Provide the (x, y) coordinate of the cell's center where the given text is located.  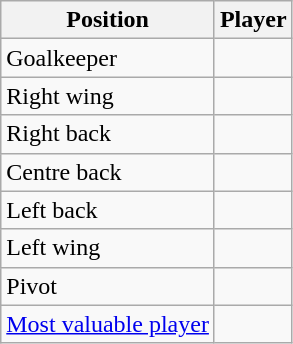
Right back (108, 134)
Left wing (108, 248)
Goalkeeper (108, 58)
Centre back (108, 172)
Most valuable player (108, 324)
Left back (108, 210)
Position (108, 20)
Pivot (108, 286)
Right wing (108, 96)
Player (253, 20)
